Determine the [X, Y] coordinate at the center of the cell enclosing the given text.  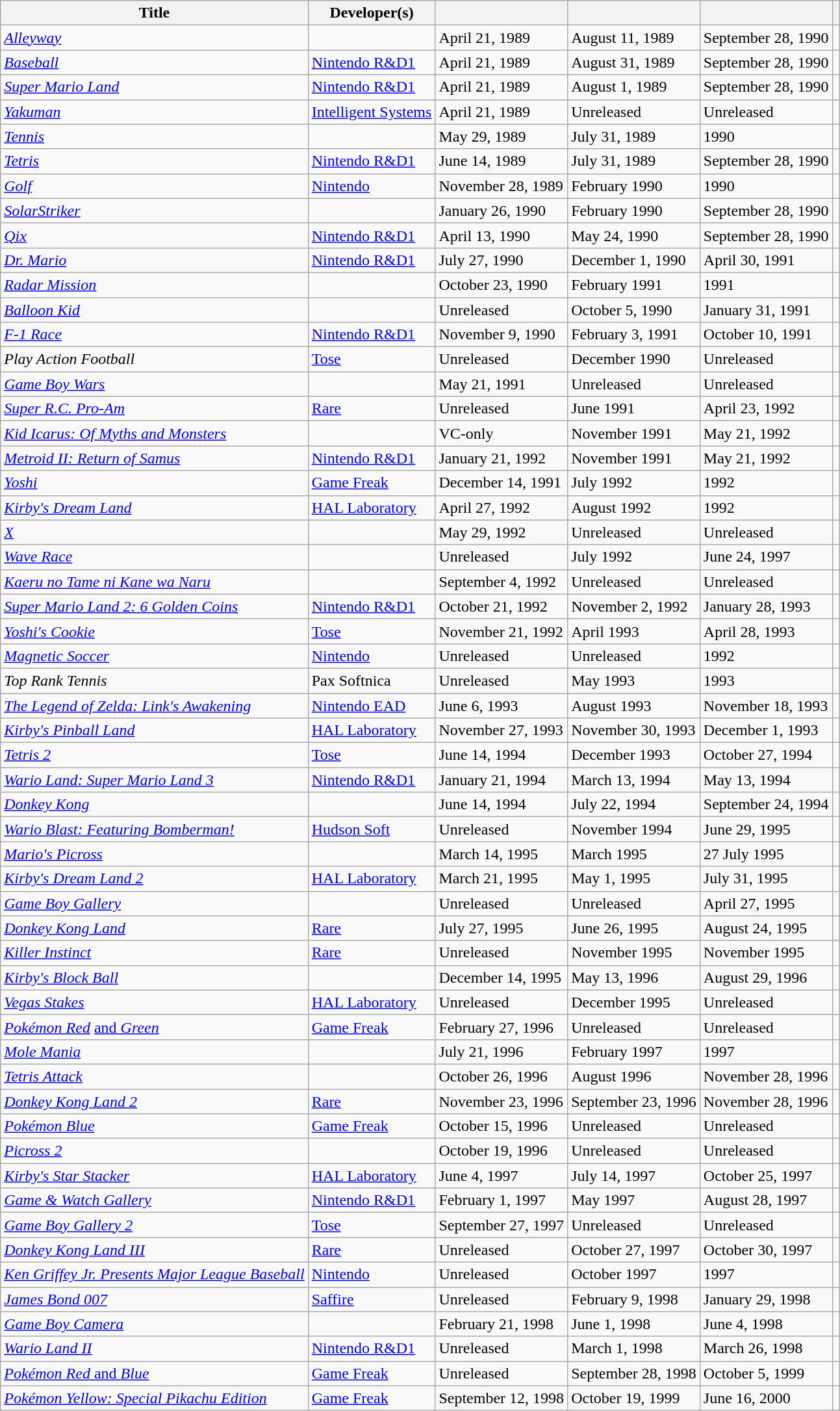
Magnetic Soccer [155, 656]
November 21, 1992 [502, 631]
July 31, 1995 [766, 879]
September 12, 1998 [502, 1398]
April 28, 1993 [766, 631]
November 9, 1990 [502, 335]
Super Mario Land 2: 6 Golden Coins [155, 606]
SolarStriker [155, 211]
Donkey Kong Land 2 [155, 1102]
August 24, 1995 [766, 928]
August 11, 1989 [634, 38]
November 18, 1993 [766, 705]
1993 [766, 680]
January 28, 1993 [766, 606]
July 27, 1995 [502, 928]
August 1993 [634, 705]
October 1997 [634, 1275]
October 19, 1996 [502, 1151]
March 13, 1994 [634, 780]
June 4, 1997 [502, 1176]
February 21, 1998 [502, 1324]
Mole Mania [155, 1052]
Game & Watch Gallery [155, 1200]
James Bond 007 [155, 1299]
Balloon Kid [155, 310]
February 1991 [634, 285]
Saffire [372, 1299]
The Legend of Zelda: Link's Awakening [155, 705]
May 29, 1992 [502, 532]
Nintendo EAD [372, 705]
November 28, 1989 [502, 186]
August 29, 1996 [766, 977]
Kirby's Star Stacker [155, 1176]
Golf [155, 186]
March 1995 [634, 854]
Dr. Mario [155, 260]
September 24, 1994 [766, 805]
October 5, 1990 [634, 310]
December 14, 1995 [502, 977]
Wave Race [155, 557]
F-1 Race [155, 335]
Picross 2 [155, 1151]
Tetris Attack [155, 1076]
July 14, 1997 [634, 1176]
Ken Griffey Jr. Presents Major League Baseball [155, 1275]
Super R.C. Pro-Am [155, 409]
June 26, 1995 [634, 928]
Pax Softnica [372, 680]
Qix [155, 235]
February 3, 1991 [634, 335]
Donkey Kong Land III [155, 1250]
June 1991 [634, 409]
February 9, 1998 [634, 1299]
Game Boy Gallery [155, 903]
27 July 1995 [766, 854]
April 30, 1991 [766, 260]
Kirby's Block Ball [155, 977]
Tennis [155, 136]
August 28, 1997 [766, 1200]
May 24, 1990 [634, 235]
December 14, 1991 [502, 483]
November 27, 1993 [502, 731]
October 30, 1997 [766, 1250]
X [155, 532]
Kirby's Dream Land [155, 508]
Intelligent Systems [372, 112]
February 27, 1996 [502, 1027]
October 10, 1991 [766, 335]
April 1993 [634, 631]
Tetris 2 [155, 755]
Kirby's Pinball Land [155, 731]
Hudson Soft [372, 829]
May 1, 1995 [634, 879]
February 1, 1997 [502, 1200]
Tetris [155, 161]
January 21, 1992 [502, 458]
January 21, 1994 [502, 780]
September 27, 1997 [502, 1225]
June 29, 1995 [766, 829]
Radar Mission [155, 285]
Metroid II: Return of Samus [155, 458]
Pokémon Red and Blue [155, 1373]
March 1, 1998 [634, 1349]
October 15, 1996 [502, 1126]
VC-only [502, 434]
October 21, 1992 [502, 606]
Yoshi's Cookie [155, 631]
November 1994 [634, 829]
March 26, 1998 [766, 1349]
April 27, 1992 [502, 508]
December 1995 [634, 1002]
May 13, 1996 [634, 977]
April 13, 1990 [502, 235]
Wario Blast: Featuring Bomberman! [155, 829]
Vegas Stakes [155, 1002]
Game Boy Gallery 2 [155, 1225]
April 23, 1992 [766, 409]
March 21, 1995 [502, 879]
October 27, 1997 [634, 1250]
October 19, 1999 [634, 1398]
January 29, 1998 [766, 1299]
September 28, 1998 [634, 1373]
Game Boy Wars [155, 384]
November 23, 1996 [502, 1102]
May 1997 [634, 1200]
March 14, 1995 [502, 854]
August 31, 1989 [634, 62]
August 1, 1989 [634, 87]
April 27, 1995 [766, 903]
Play Action Football [155, 359]
November 2, 1992 [634, 606]
Kid Icarus: Of Myths and Monsters [155, 434]
October 25, 1997 [766, 1176]
June 24, 1997 [766, 557]
August 1992 [634, 508]
December 1, 1990 [634, 260]
September 23, 1996 [634, 1102]
Donkey Kong [155, 805]
Yoshi [155, 483]
February 1997 [634, 1052]
Wario Land: Super Mario Land 3 [155, 780]
May 13, 1994 [766, 780]
December 1, 1993 [766, 731]
Yakuman [155, 112]
June 16, 2000 [766, 1398]
Killer Instinct [155, 953]
June 1, 1998 [634, 1324]
September 4, 1992 [502, 582]
June 14, 1989 [502, 161]
Mario's Picross [155, 854]
October 27, 1994 [766, 755]
Baseball [155, 62]
Donkey Kong Land [155, 928]
May 29, 1989 [502, 136]
May 1993 [634, 680]
June 4, 1998 [766, 1324]
January 26, 1990 [502, 211]
July 22, 1994 [634, 805]
Pokémon Red and Green [155, 1027]
Game Boy Camera [155, 1324]
Kaeru no Tame ni Kane wa Naru [155, 582]
October 23, 1990 [502, 285]
October 26, 1996 [502, 1076]
Wario Land II [155, 1349]
Top Rank Tennis [155, 680]
May 21, 1991 [502, 384]
Super Mario Land [155, 87]
August 1996 [634, 1076]
November 30, 1993 [634, 731]
July 21, 1996 [502, 1052]
Developer(s) [372, 13]
Alleyway [155, 38]
December 1993 [634, 755]
October 5, 1999 [766, 1373]
December 1990 [634, 359]
Pokémon Blue [155, 1126]
July 27, 1990 [502, 260]
June 6, 1993 [502, 705]
Pokémon Yellow: Special Pikachu Edition [155, 1398]
January 31, 1991 [766, 310]
1991 [766, 285]
Kirby's Dream Land 2 [155, 879]
Title [155, 13]
